Locate the cell with the specified text and output its (X, Y) center coordinate. 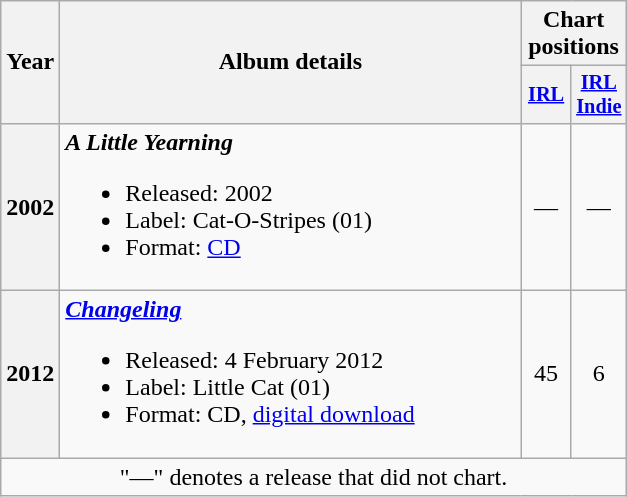
"—" denotes a release that did not chart. (314, 477)
6 (598, 374)
IRL (546, 95)
2012 (30, 374)
Year (30, 62)
ChangelingReleased: 4 February 2012Label: Little Cat (01)Format: CD, digital download (290, 374)
IRL Indie (598, 95)
45 (546, 374)
A Little YearningReleased: 2002Label: Cat-O-Stripes (01)Format: CD (290, 206)
Chart positions (574, 34)
Album details (290, 62)
2002 (30, 206)
